Return (x, y) of the center of cell containing provided text 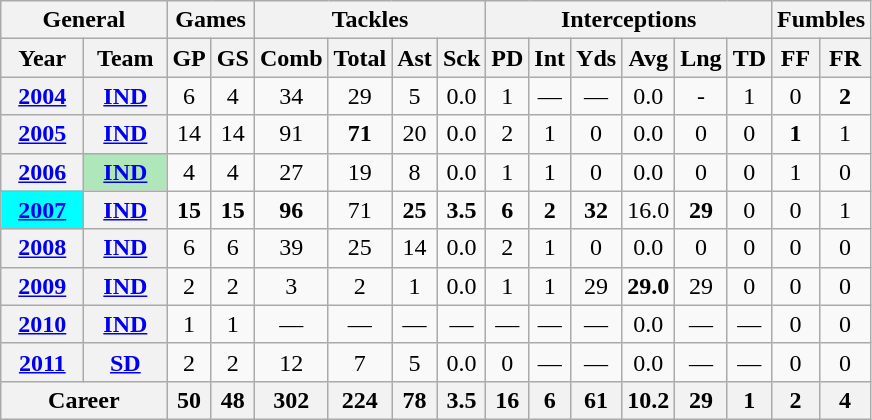
2007 (42, 210)
Tackles (370, 20)
Lng (701, 58)
GP (189, 58)
91 (291, 134)
10.2 (648, 400)
27 (291, 172)
2005 (42, 134)
12 (291, 362)
2006 (42, 172)
Games (210, 20)
96 (291, 210)
Team (126, 58)
32 (596, 210)
48 (232, 400)
34 (291, 96)
29.0 (648, 286)
302 (291, 400)
Interceptions (629, 20)
61 (596, 400)
PD (508, 58)
Career (84, 400)
GS (232, 58)
- (701, 96)
Avg (648, 58)
224 (360, 400)
78 (415, 400)
2009 (42, 286)
2008 (42, 248)
Yds (596, 58)
3 (291, 286)
Ast (415, 58)
16.0 (648, 210)
2010 (42, 324)
Year (42, 58)
2004 (42, 96)
TD (749, 58)
39 (291, 248)
Comb (291, 58)
19 (360, 172)
8 (415, 172)
Total (360, 58)
Fumbles (822, 20)
FF (796, 58)
General (84, 20)
7 (360, 362)
Sck (461, 58)
FR (844, 58)
SD (126, 362)
16 (508, 400)
20 (415, 134)
Int (550, 58)
2011 (42, 362)
50 (189, 400)
